Return (x, y) of the center of cell containing provided text 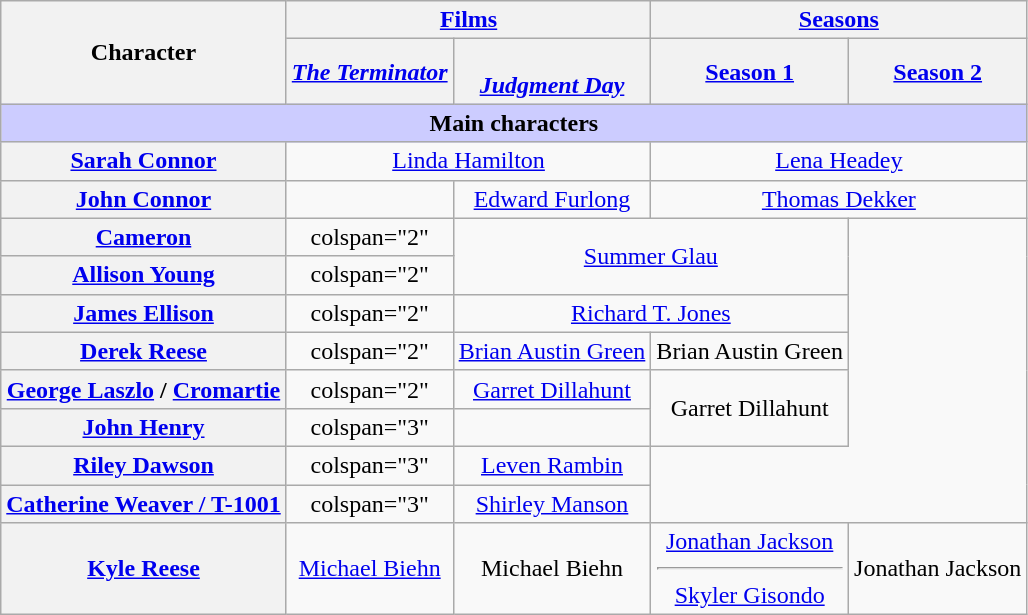
Allison Young (144, 275)
James Ellison (144, 313)
Edward Furlong (552, 199)
Derek Reese (144, 351)
John Connor (144, 199)
Kyle Reese (144, 569)
Riley Dawson (144, 465)
Season 2 (938, 72)
Leven Rambin (552, 465)
Films (468, 20)
Shirley Manson (552, 503)
George Laszlo / Cromartie (144, 389)
Cameron (144, 237)
Lena Headey (839, 161)
Summer Glau (650, 256)
Sarah Connor (144, 161)
Character (144, 52)
The Terminator (370, 72)
Thomas Dekker (839, 199)
Jonathan Jackson (938, 569)
Richard T. Jones (650, 313)
Judgment Day (552, 72)
Main characters (514, 123)
Catherine Weaver / T-1001 (144, 503)
John Henry (144, 427)
Jonathan JacksonSkyler Gisondo (750, 569)
Season 1 (750, 72)
Linda Hamilton (468, 161)
Seasons (839, 20)
